Scan for the cell matching the given text and deliver its [X, Y] coordinate at center. 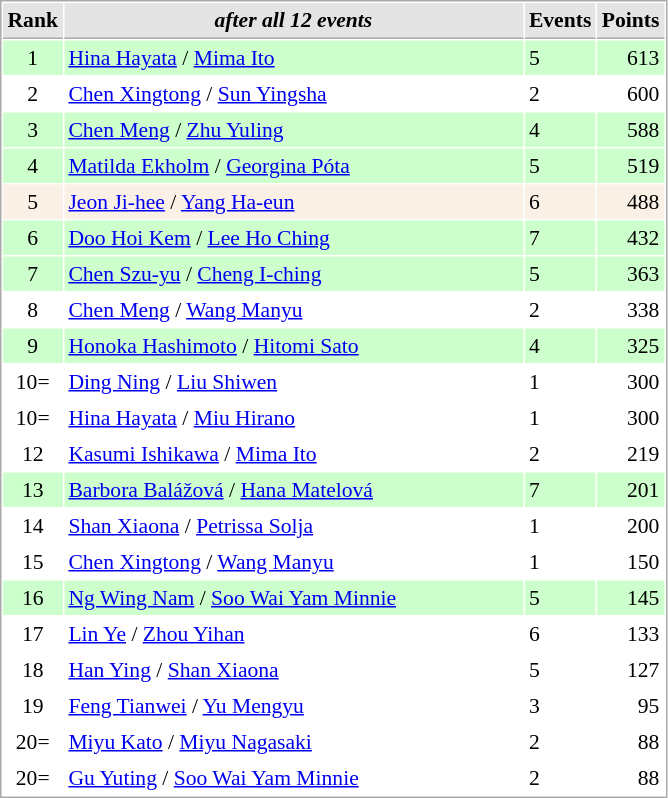
127 [630, 669]
Shan Xiaona / Petrissa Solja [294, 525]
145 [630, 597]
201 [630, 489]
588 [630, 129]
Ng Wing Nam / Soo Wai Yam Minnie [294, 597]
Chen Szu-yu / Cheng I-ching [294, 273]
16 [32, 597]
363 [630, 273]
8 [32, 309]
14 [32, 525]
150 [630, 561]
17 [32, 633]
12 [32, 453]
200 [630, 525]
Gu Yuting / Soo Wai Yam Minnie [294, 777]
after all 12 events [294, 21]
15 [32, 561]
600 [630, 93]
Chen Meng / Wang Manyu [294, 309]
Chen Meng / Zhu Yuling [294, 129]
488 [630, 201]
Hina Hayata / Mima Ito [294, 57]
432 [630, 237]
Rank [32, 21]
Han Ying / Shan Xiaona [294, 669]
Kasumi Ishikawa / Mima Ito [294, 453]
Chen Xingtong / Sun Yingsha [294, 93]
Doo Hoi Kem / Lee Ho Ching [294, 237]
Matilda Ekholm / Georgina Póta [294, 165]
Chen Xingtong / Wang Manyu [294, 561]
133 [630, 633]
Jeon Ji-hee / Yang Ha-eun [294, 201]
613 [630, 57]
Events [560, 21]
Points [630, 21]
Miyu Kato / Miyu Nagasaki [294, 741]
18 [32, 669]
325 [630, 345]
Barbora Balážová / Hana Matelová [294, 489]
Lin Ye / Zhou Yihan [294, 633]
Ding Ning / Liu Shiwen [294, 381]
19 [32, 705]
9 [32, 345]
219 [630, 453]
Hina Hayata / Miu Hirano [294, 417]
Feng Tianwei / Yu Mengyu [294, 705]
95 [630, 705]
13 [32, 489]
Honoka Hashimoto / Hitomi Sato [294, 345]
519 [630, 165]
338 [630, 309]
